Determine the [X, Y] coordinate at the center of the cell enclosing the given text.  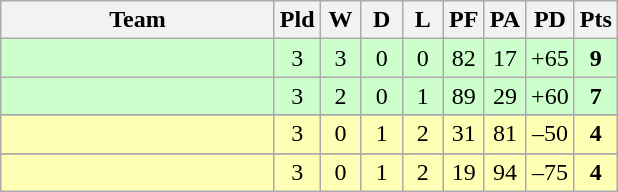
17 [504, 58]
PD [550, 20]
D [382, 20]
PA [504, 20]
–75 [550, 172]
19 [464, 172]
31 [464, 134]
94 [504, 172]
W [340, 20]
81 [504, 134]
+60 [550, 96]
Team [138, 20]
+65 [550, 58]
Pld [297, 20]
–50 [550, 134]
L [422, 20]
29 [504, 96]
PF [464, 20]
82 [464, 58]
Pts [596, 20]
7 [596, 96]
89 [464, 96]
9 [596, 58]
